Locate the cell with the specified text and output its (x, y) center coordinate. 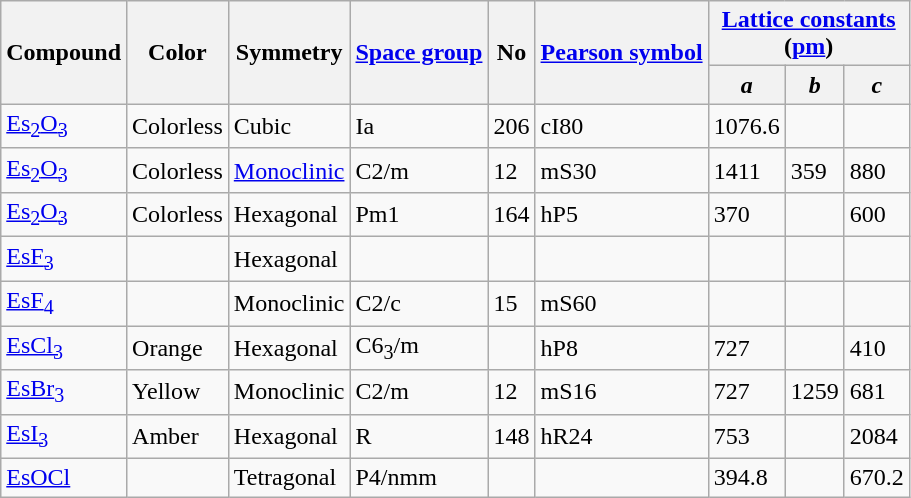
1411 (746, 170)
880 (876, 170)
600 (876, 215)
164 (512, 215)
mS30 (622, 170)
2084 (876, 436)
359 (814, 170)
Amber (178, 436)
hP8 (622, 348)
Tetragonal (289, 478)
1259 (814, 392)
a (746, 85)
No (512, 52)
206 (512, 126)
C2/c (419, 303)
EsCl3 (64, 348)
P4/nmm (419, 478)
394.8 (746, 478)
EsF3 (64, 259)
R (419, 436)
EsOCl (64, 478)
EsBr3 (64, 392)
Pm1 (419, 215)
Orange (178, 348)
Cubic (289, 126)
Compound (64, 52)
Color (178, 52)
mS60 (622, 303)
410 (876, 348)
mS16 (622, 392)
Ia (419, 126)
Space group (419, 52)
Pearson symbol (622, 52)
hP5 (622, 215)
148 (512, 436)
c (876, 85)
15 (512, 303)
Lattice constants(pm) (808, 34)
EsI3 (64, 436)
cI80 (622, 126)
681 (876, 392)
b (814, 85)
hR24 (622, 436)
1076.6 (746, 126)
Symmetry (289, 52)
Yellow (178, 392)
C63/m (419, 348)
370 (746, 215)
670.2 (876, 478)
753 (746, 436)
EsF4 (64, 303)
